Locate the cell with the specified text and output its (X, Y) center coordinate. 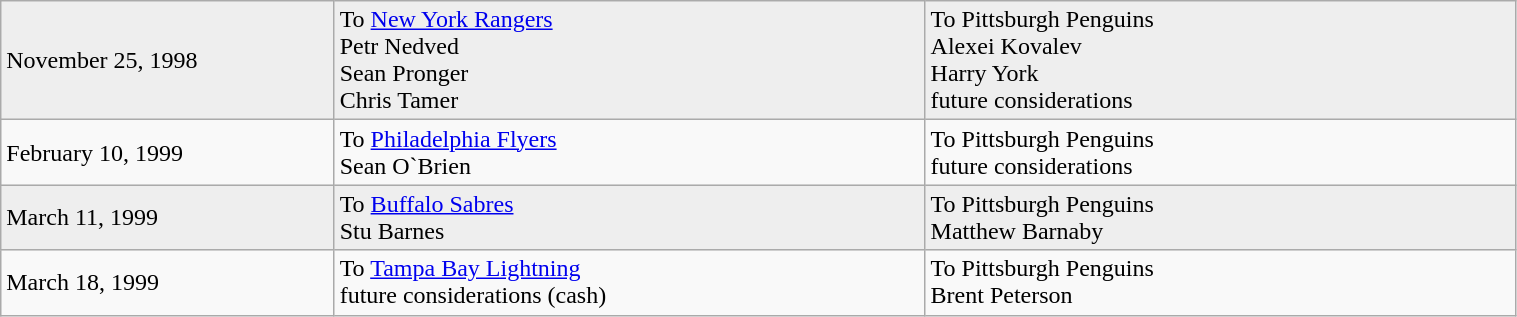
To Tampa Bay Lightningfuture considerations (cash) (630, 282)
To New York RangersPetr NedvedSean ProngerChris Tamer (630, 60)
March 18, 1999 (168, 282)
To Pittsburgh Penguinsfuture considerations (1220, 152)
To Buffalo SabresStu Barnes (630, 218)
November 25, 1998 (168, 60)
March 11, 1999 (168, 218)
February 10, 1999 (168, 152)
To Philadelphia FlyersSean O`Brien (630, 152)
To Pittsburgh PenguinsMatthew Barnaby (1220, 218)
To Pittsburgh PenguinsAlexei KovalevHarry Yorkfuture considerations (1220, 60)
To Pittsburgh PenguinsBrent Peterson (1220, 282)
